Locate the cell with the specified text and output its [X, Y] center coordinate. 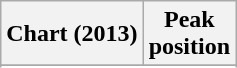
Peak position [189, 34]
Chart (2013) [72, 34]
